Provide the (x, y) coordinate of the cell's center where the given text is located.  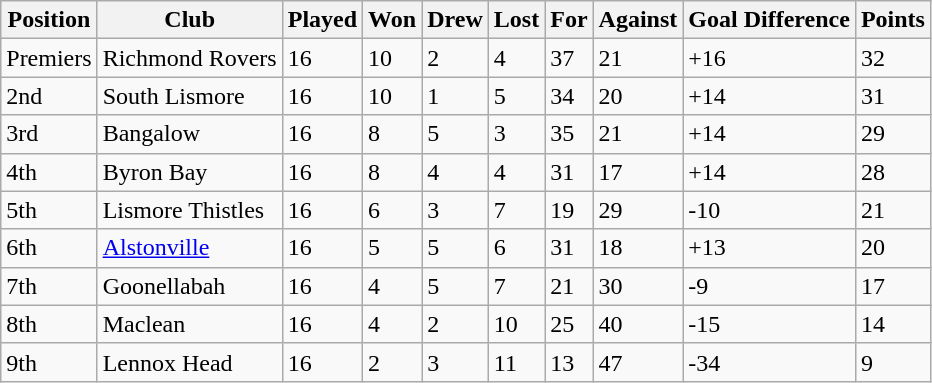
32 (892, 58)
Won (392, 20)
2nd (49, 96)
6th (49, 248)
Drew (456, 20)
Maclean (190, 324)
+13 (770, 248)
Lost (516, 20)
35 (569, 134)
3rd (49, 134)
Richmond Rovers (190, 58)
Alstonville (190, 248)
11 (516, 362)
Played (322, 20)
9 (892, 362)
Byron Bay (190, 172)
5th (49, 210)
34 (569, 96)
Bangalow (190, 134)
8th (49, 324)
-10 (770, 210)
13 (569, 362)
18 (638, 248)
7th (49, 286)
30 (638, 286)
For (569, 20)
47 (638, 362)
Club (190, 20)
Position (49, 20)
-34 (770, 362)
9th (49, 362)
Against (638, 20)
Points (892, 20)
28 (892, 172)
40 (638, 324)
Goonellabah (190, 286)
19 (569, 210)
25 (569, 324)
South Lismore (190, 96)
Lennox Head (190, 362)
Premiers (49, 58)
-15 (770, 324)
+16 (770, 58)
Goal Difference (770, 20)
14 (892, 324)
Lismore Thistles (190, 210)
-9 (770, 286)
1 (456, 96)
4th (49, 172)
37 (569, 58)
